Detect which cell encompasses the target text, then output its [X, Y] center coordinate. 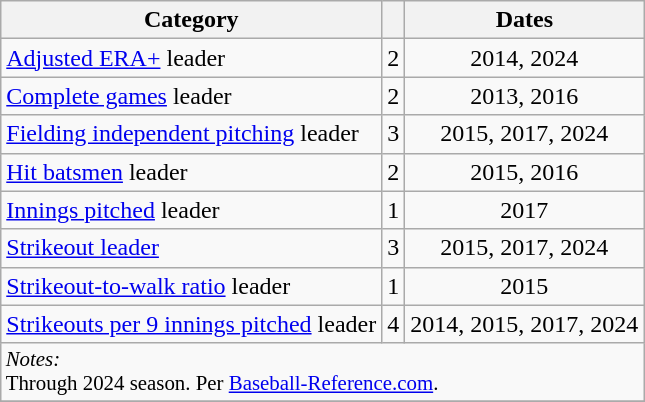
Innings pitched leader [192, 210]
Adjusted ERA+ leader [192, 58]
2015 [524, 286]
Dates [524, 20]
2014, 2015, 2017, 2024 [524, 324]
Strikeout-to-walk ratio leader [192, 286]
Strikeout leader [192, 248]
Fielding independent pitching leader [192, 134]
Complete games leader [192, 96]
2015, 2016 [524, 172]
4 [394, 324]
Category [192, 20]
2013, 2016 [524, 96]
Hit batsmen leader [192, 172]
Strikeouts per 9 innings pitched leader [192, 324]
2017 [524, 210]
Notes: Through 2024 season. Per Baseball-Reference.com. [322, 372]
2014, 2024 [524, 58]
